Find where the given text appears and provide that cell's center as (X, Y) coordinate. 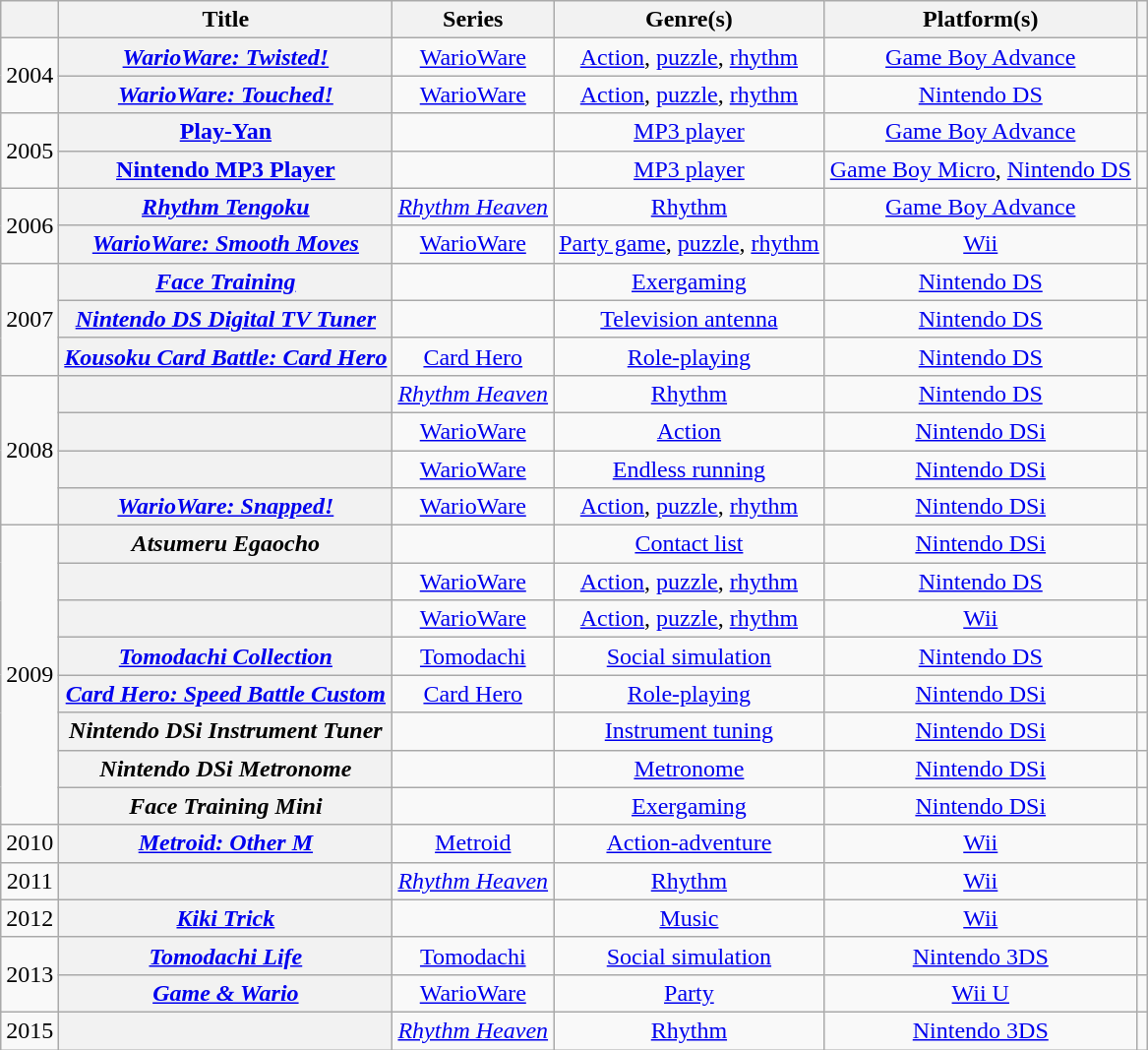
Action-adventure (690, 843)
Kousoku Card Battle: Card Hero (226, 356)
WarioWare: Smooth Moves (226, 244)
Contact list (690, 544)
2004 (30, 76)
Nintendo MP3 Player (226, 169)
Nintendo DS Digital TV Tuner (226, 319)
2012 (30, 918)
2007 (30, 319)
WarioWare: Touched! (226, 94)
Kiki Trick (226, 918)
Face Training Mini (226, 806)
2009 (30, 675)
Rhythm Tengoku (226, 207)
WarioWare: Snapped! (226, 507)
Metroid: Other M (226, 843)
Nintendo DSi Metronome (226, 769)
Game & Wario (226, 993)
Title (226, 20)
2015 (30, 1030)
WarioWare: Twisted! (226, 57)
Endless running (690, 469)
Television antenna (690, 319)
Music (690, 918)
Party game, puzzle, rhythm (690, 244)
Card Hero: Speed Battle Custom (226, 694)
Instrument tuning (690, 731)
2008 (30, 450)
Metronome (690, 769)
Genre(s) (690, 20)
Play-Yan (226, 132)
2013 (30, 974)
2011 (30, 881)
Party (690, 993)
Game Boy Micro, Nintendo DS (980, 169)
Metroid (473, 843)
2005 (30, 151)
Action (690, 431)
2006 (30, 225)
Wii U (980, 993)
Atsumeru Egaocho (226, 544)
Nintendo DSi Instrument Tuner (226, 731)
Platform(s) (980, 20)
Tomodachi Life (226, 956)
2010 (30, 843)
Tomodachi Collection (226, 656)
Series (473, 20)
Face Training (226, 281)
